Identify which cell holds the provided text, then report its (x, y) central coordinate. 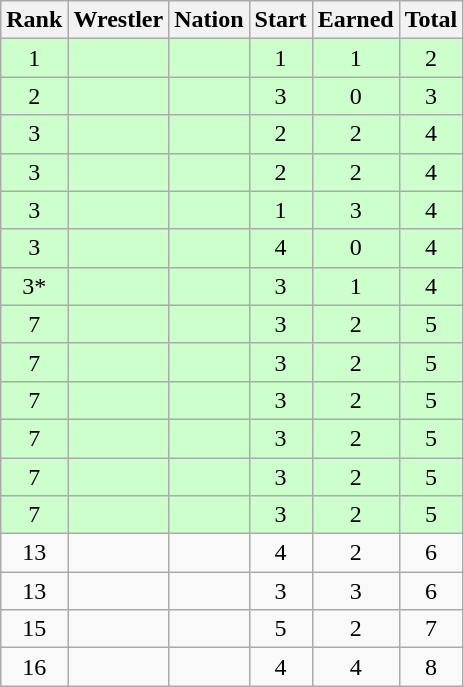
3* (34, 286)
Earned (356, 20)
Nation (209, 20)
16 (34, 667)
8 (431, 667)
Rank (34, 20)
Total (431, 20)
Wrestler (118, 20)
Start (280, 20)
15 (34, 629)
